Pinpoint the cell where the given text exists, returning its (X, Y) midpoint coordinate. 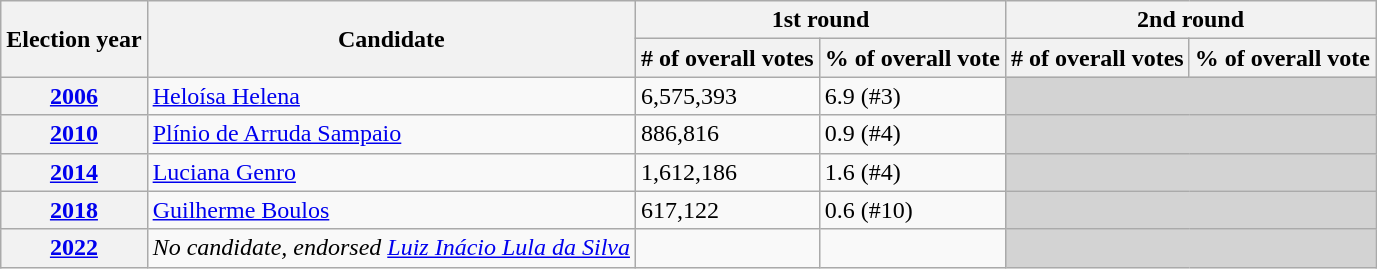
Luciana Genro (391, 172)
No candidate, endorsed Luiz Inácio Lula da Silva (391, 248)
2014 (74, 172)
6,575,393 (727, 96)
886,816 (727, 134)
1st round (820, 20)
2nd round (1191, 20)
Guilherme Boulos (391, 210)
Plínio de Arruda Sampaio (391, 134)
617,122 (727, 210)
1.6 (#4) (912, 172)
Election year (74, 39)
0.6 (#10) (912, 210)
1,612,186 (727, 172)
Heloísa Helena (391, 96)
2018 (74, 210)
Candidate (391, 39)
2010 (74, 134)
6.9 (#3) (912, 96)
2006 (74, 96)
0.9 (#4) (912, 134)
2022 (74, 248)
